Pinpoint the cell where the given text exists, returning its [X, Y] midpoint coordinate. 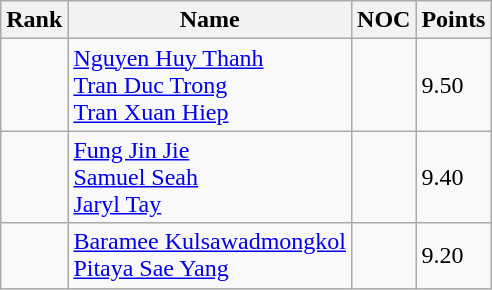
9.40 [454, 177]
Nguyen Huy Thanh Tran Duc Trong Tran Xuan Hiep [210, 85]
Points [454, 20]
9.20 [454, 256]
Fung Jin Jie Samuel Seah Jaryl Tay [210, 177]
Rank [34, 20]
Baramee Kulsawadmongkol Pitaya Sae Yang [210, 256]
NOC [384, 20]
9.50 [454, 85]
Name [210, 20]
